For the text-containing cell, return its midpoint in (X, Y) coordinate format. 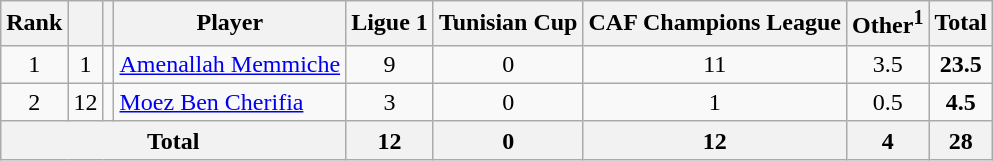
28 (961, 140)
CAF Champions League (715, 24)
Moez Ben Cherifia (230, 102)
2 (34, 102)
Player (230, 24)
3.5 (888, 64)
Amenallah Memmiche (230, 64)
Other1 (888, 24)
Tunisian Cup (508, 24)
4.5 (961, 102)
9 (390, 64)
Rank (34, 24)
0.5 (888, 102)
3 (390, 102)
23.5 (961, 64)
11 (715, 64)
Ligue 1 (390, 24)
4 (888, 140)
